Detect which cell encompasses the target text, then output its (x, y) center coordinate. 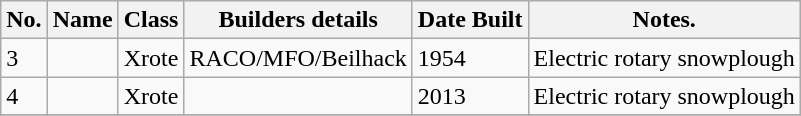
2013 (470, 96)
4 (24, 96)
Class (151, 20)
1954 (470, 58)
No. (24, 20)
Notes. (664, 20)
RACO/MFO/Beilhack (298, 58)
Date Built (470, 20)
Builders details (298, 20)
3 (24, 58)
Name (82, 20)
